For the text-containing cell, return its midpoint in (x, y) coordinate format. 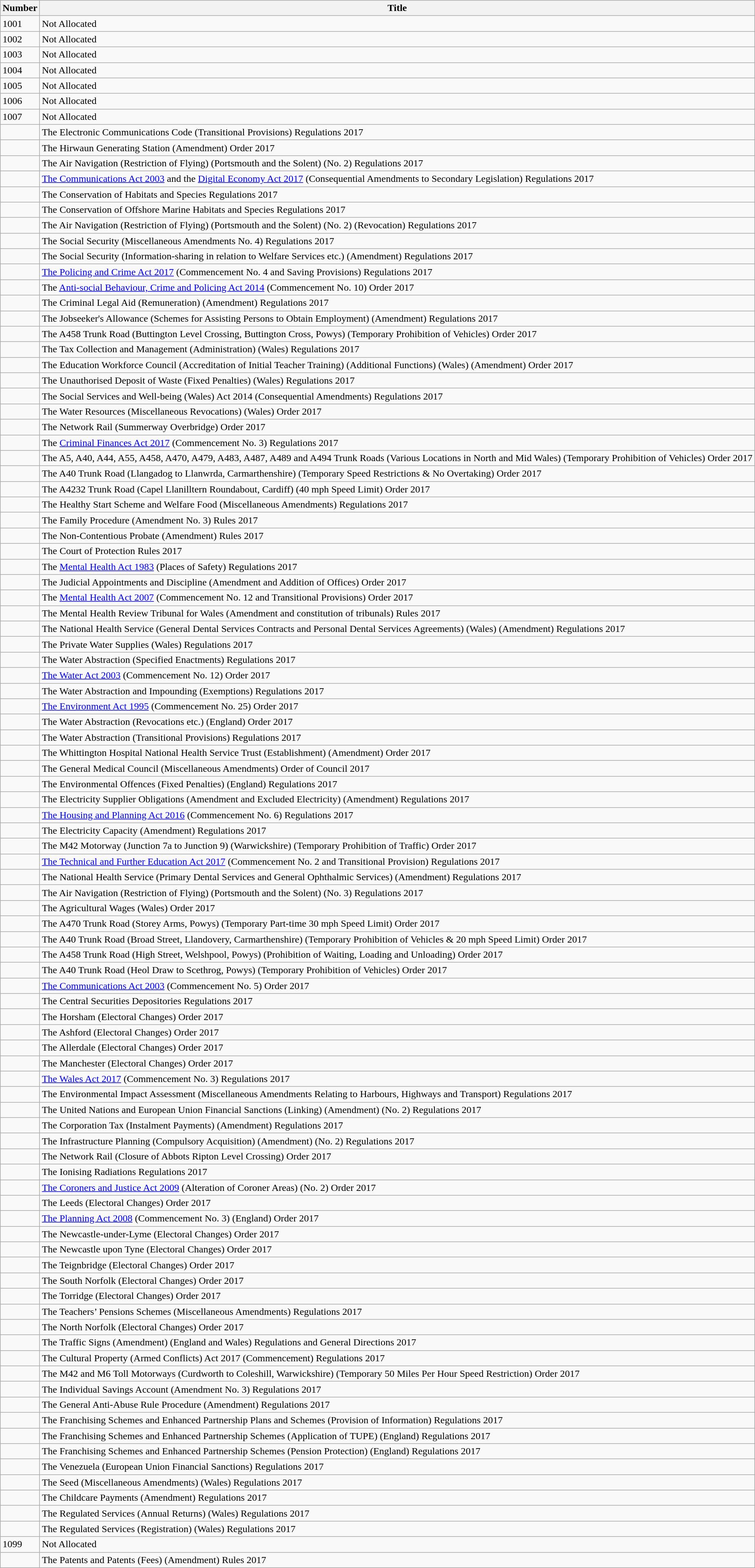
The Water Act 2003 (Commencement No. 12) Order 2017 (397, 675)
The Venezuela (European Union Financial Sanctions) Regulations 2017 (397, 1467)
The Housing and Planning Act 2016 (Commencement No. 6) Regulations 2017 (397, 815)
The Private Water Supplies (Wales) Regulations 2017 (397, 644)
The Conservation of Offshore Marine Habitats and Species Regulations 2017 (397, 210)
The Patents and Patents (Fees) (Amendment) Rules 2017 (397, 1560)
The Water Abstraction and Impounding (Exemptions) Regulations 2017 (397, 691)
The Corporation Tax (Instalment Payments) (Amendment) Regulations 2017 (397, 1125)
The A458 Trunk Road (Buttington Level Crossing, Buttington Cross, Powys) (Temporary Prohibition of Vehicles) Order 2017 (397, 334)
1006 (20, 101)
The Mental Health Review Tribunal for Wales (Amendment and constitution of tribunals) Rules 2017 (397, 613)
The Franchising Schemes and Enhanced Partnership Schemes (Pension Protection) (England) Regulations 2017 (397, 1451)
The Communications Act 2003 and the Digital Economy Act 2017 (Consequential Amendments to Secondary Legislation) Regulations 2017 (397, 179)
The Leeds (Electoral Changes) Order 2017 (397, 1203)
The Torridge (Electoral Changes) Order 2017 (397, 1296)
The A470 Trunk Road (Storey Arms, Powys) (Temporary Part-time 30 mph Speed Limit) Order 2017 (397, 923)
The Cultural Property (Armed Conflicts) Act 2017 (Commencement) Regulations 2017 (397, 1358)
The Court of Protection Rules 2017 (397, 551)
The Ionising Radiations Regulations 2017 (397, 1172)
The M42 and M6 Toll Motorways (Curdworth to Coleshill, Warwickshire) (Temporary 50 Miles Per Hour Speed Restriction) Order 2017 (397, 1374)
The Policing and Crime Act 2017 (Commencement No. 4 and Saving Provisions) Regulations 2017 (397, 272)
The Newcastle upon Tyne (Electoral Changes) Order 2017 (397, 1250)
The Horsham (Electoral Changes) Order 2017 (397, 1017)
The United Nations and European Union Financial Sanctions (Linking) (Amendment) (No. 2) Regulations 2017 (397, 1110)
The Criminal Finances Act 2017 (Commencement No. 3) Regulations 2017 (397, 442)
The A40 Trunk Road (Broad Street, Llandovery, Carmarthenshire) (Temporary Prohibition of Vehicles & 20 mph Speed Limit) Order 2017 (397, 939)
The Tax Collection and Management (Administration) (Wales) Regulations 2017 (397, 349)
1003 (20, 55)
The Agricultural Wages (Wales) Order 2017 (397, 908)
The Network Rail (Closure of Abbots Ripton Level Crossing) Order 2017 (397, 1156)
The National Health Service (General Dental Services Contracts and Personal Dental Services Agreements) (Wales) (Amendment) Regulations 2017 (397, 629)
The Water Abstraction (Transitional Provisions) Regulations 2017 (397, 738)
The Healthy Start Scheme and Welfare Food (Miscellaneous Amendments) Regulations 2017 (397, 505)
The A458 Trunk Road (High Street, Welshpool, Powys) (Prohibition of Waiting, Loading and Unloading) Order 2017 (397, 955)
The Environmental Offences (Fixed Penalties) (England) Regulations 2017 (397, 784)
The Manchester (Electoral Changes) Order 2017 (397, 1063)
The Coroners and Justice Act 2009 (Alteration of Coroner Areas) (No. 2) Order 2017 (397, 1188)
The M42 Motorway (Junction 7a to Junction 9) (Warwickshire) (Temporary Prohibition of Traffic) Order 2017 (397, 846)
The Ashford (Electoral Changes) Order 2017 (397, 1032)
The Individual Savings Account (Amendment No. 3) Regulations 2017 (397, 1389)
The Electricity Capacity (Amendment) Regulations 2017 (397, 830)
The North Norfolk (Electoral Changes) Order 2017 (397, 1327)
The Seed (Miscellaneous Amendments) (Wales) Regulations 2017 (397, 1482)
1007 (20, 117)
The Social Security (Miscellaneous Amendments No. 4) Regulations 2017 (397, 241)
The Technical and Further Education Act 2017 (Commencement No. 2 and Transitional Provision) Regulations 2017 (397, 861)
The A40 Trunk Road (Heol Draw to Scethrog, Powys) (Temporary Prohibition of Vehicles) Order 2017 (397, 970)
The Education Workforce Council (Accreditation of Initial Teacher Training) (Additional Functions) (Wales) (Amendment) Order 2017 (397, 365)
The Central Securities Depositories Regulations 2017 (397, 1001)
Number (20, 8)
The A4232 Trunk Road (Capel Llanilltern Roundabout, Cardiff) (40 mph Speed Limit) Order 2017 (397, 489)
The General Anti-Abuse Rule Procedure (Amendment) Regulations 2017 (397, 1405)
The Electronic Communications Code (Transitional Provisions) Regulations 2017 (397, 132)
The Regulated Services (Registration) (Wales) Regulations 2017 (397, 1529)
1004 (20, 70)
The National Health Service (Primary Dental Services and General Ophthalmic Services) (Amendment) Regulations 2017 (397, 877)
The Whittington Hospital National Health Service Trust (Establishment) (Amendment) Order 2017 (397, 753)
The General Medical Council (Miscellaneous Amendments) Order of Council 2017 (397, 769)
The Network Rail (Summerway Overbridge) Order 2017 (397, 427)
The Water Resources (Miscellaneous Revocations) (Wales) Order 2017 (397, 411)
The Wales Act 2017 (Commencement No. 3) Regulations 2017 (397, 1079)
The Air Navigation (Restriction of Flying) (Portsmouth and the Solent) (No. 2) (Revocation) Regulations 2017 (397, 225)
The Teachers’ Pensions Schemes (Miscellaneous Amendments) Regulations 2017 (397, 1312)
1099 (20, 1544)
The Non-Contentious Probate (Amendment) Rules 2017 (397, 536)
The Electricity Supplier Obligations (Amendment and Excluded Electricity) (Amendment) Regulations 2017 (397, 799)
The Anti-social Behaviour, Crime and Policing Act 2014 (Commencement No. 10) Order 2017 (397, 287)
The Hirwaun Generating Station (Amendment) Order 2017 (397, 148)
The Conservation of Habitats and Species Regulations 2017 (397, 194)
The Social Services and Well-being (Wales) Act 2014 (Consequential Amendments) Regulations 2017 (397, 396)
The Environment Act 1995 (Commencement No. 25) Order 2017 (397, 707)
The Social Security (Information-sharing in relation to Welfare Services etc.) (Amendment) Regulations 2017 (397, 256)
The Childcare Payments (Amendment) Regulations 2017 (397, 1498)
The Water Abstraction (Revocations etc.) (England) Order 2017 (397, 722)
The Environmental Impact Assessment (Miscellaneous Amendments Relating to Harbours, Highways and Transport) Regulations 2017 (397, 1094)
The Newcastle-under-Lyme (Electoral Changes) Order 2017 (397, 1234)
The A40 Trunk Road (Llangadog to Llanwrda, Carmarthenshire) (Temporary Speed Restrictions & No Overtaking) Order 2017 (397, 474)
The Unauthorised Deposit of Waste (Fixed Penalties) (Wales) Regulations 2017 (397, 380)
The Infrastructure Planning (Compulsory Acquisition) (Amendment) (No. 2) Regulations 2017 (397, 1141)
The Family Procedure (Amendment No. 3) Rules 2017 (397, 520)
The Franchising Schemes and Enhanced Partnership Plans and Schemes (Provision of Information) Regulations 2017 (397, 1420)
The Criminal Legal Aid (Remuneration) (Amendment) Regulations 2017 (397, 303)
The Franchising Schemes and Enhanced Partnership Schemes (Application of TUPE) (England) Regulations 2017 (397, 1435)
The Teignbridge (Electoral Changes) Order 2017 (397, 1265)
The Judicial Appointments and Discipline (Amendment and Addition of Offices) Order 2017 (397, 582)
Title (397, 8)
The Communications Act 2003 (Commencement No. 5) Order 2017 (397, 986)
The Allerdale (Electoral Changes) Order 2017 (397, 1048)
The Planning Act 2008 (Commencement No. 3) (England) Order 2017 (397, 1219)
The Mental Health Act 2007 (Commencement No. 12 and Transitional Provisions) Order 2017 (397, 598)
The Air Navigation (Restriction of Flying) (Portsmouth and the Solent) (No. 3) Regulations 2017 (397, 892)
The South Norfolk (Electoral Changes) Order 2017 (397, 1281)
The Traffic Signs (Amendment) (England and Wales) Regulations and General Directions 2017 (397, 1343)
The Regulated Services (Annual Returns) (Wales) Regulations 2017 (397, 1513)
The Water Abstraction (Specified Enactments) Regulations 2017 (397, 660)
The Mental Health Act 1983 (Places of Safety) Regulations 2017 (397, 567)
1001 (20, 24)
The Air Navigation (Restriction of Flying) (Portsmouth and the Solent) (No. 2) Regulations 2017 (397, 163)
1002 (20, 39)
The Jobseeker's Allowance (Schemes for Assisting Persons to Obtain Employment) (Amendment) Regulations 2017 (397, 318)
1005 (20, 86)
